Extract the (X, Y) coordinate from the center of the cell holding the provided text.  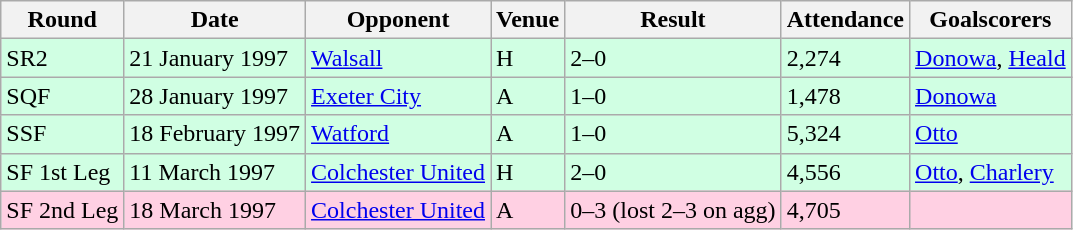
Otto, Charlery (991, 172)
SSF (62, 134)
Venue (528, 20)
18 February 1997 (215, 134)
Otto (991, 134)
4,705 (845, 210)
Watford (398, 134)
Donowa, Heald (991, 58)
2,274 (845, 58)
1,478 (845, 96)
11 March 1997 (215, 172)
4,556 (845, 172)
Walsall (398, 58)
Exeter City (398, 96)
5,324 (845, 134)
0–3 (lost 2–3 on agg) (673, 210)
Attendance (845, 20)
Goalscorers (991, 20)
18 March 1997 (215, 210)
Round (62, 20)
SF 2nd Leg (62, 210)
SF 1st Leg (62, 172)
28 January 1997 (215, 96)
SR2 (62, 58)
Date (215, 20)
21 January 1997 (215, 58)
Opponent (398, 20)
Result (673, 20)
Donowa (991, 96)
SQF (62, 96)
